Provide the (X, Y) coordinate of the cell's center where the given text is located.  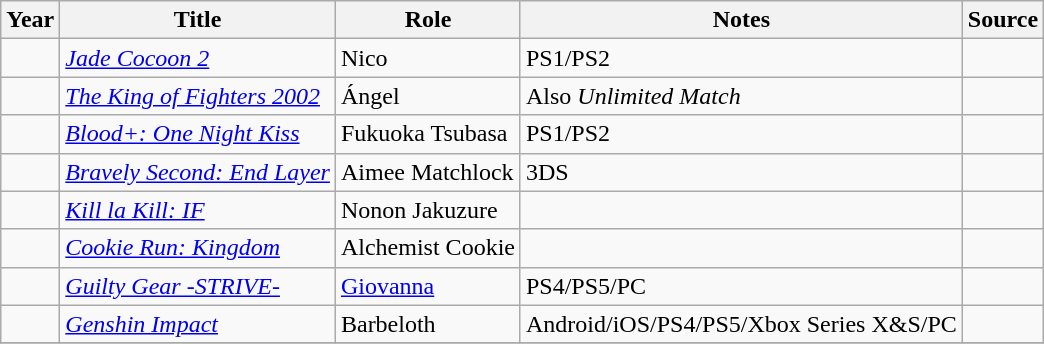
Alchemist Cookie (428, 248)
Year (30, 20)
Giovanna (428, 286)
Barbeloth (428, 324)
Role (428, 20)
Blood+: One Night Kiss (198, 134)
Genshin Impact (198, 324)
Aimee Matchlock (428, 172)
Ángel (428, 96)
Notes (741, 20)
Nico (428, 58)
Bravely Second: End Layer (198, 172)
Jade Cocoon 2 (198, 58)
Cookie Run: Kingdom (198, 248)
Nonon Jakuzure (428, 210)
Source (1002, 20)
PS4/PS5/PC (741, 286)
Fukuoka Tsubasa (428, 134)
Guilty Gear -STRIVE- (198, 286)
Android/iOS/PS4/PS5/Xbox Series X&S/PC (741, 324)
Kill la Kill: IF (198, 210)
The King of Fighters 2002 (198, 96)
3DS (741, 172)
Also Unlimited Match (741, 96)
Title (198, 20)
